Search for the cell housing the specified text and yield its (x, y) center coordinate. 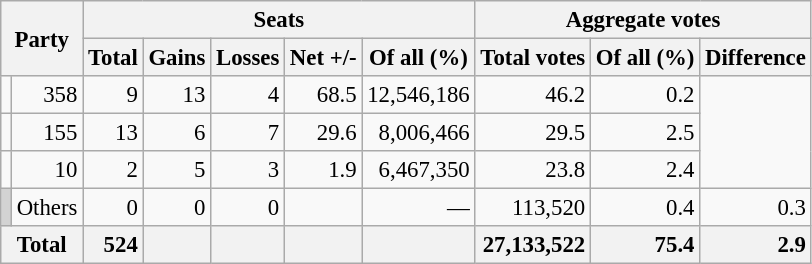
Aggregate votes (643, 20)
358 (46, 95)
68.5 (324, 95)
155 (46, 133)
— (418, 208)
Total votes (532, 58)
5 (177, 170)
4 (248, 95)
27,133,522 (532, 245)
2.5 (644, 133)
9 (113, 95)
Losses (248, 58)
6 (177, 133)
1.9 (324, 170)
0.3 (756, 208)
29.6 (324, 133)
10 (46, 170)
12,546,186 (418, 95)
23.8 (532, 170)
524 (113, 245)
0.4 (644, 208)
Seats (279, 20)
2.9 (756, 245)
46.2 (532, 95)
7 (248, 133)
Net +/- (324, 58)
113,520 (532, 208)
6,467,350 (418, 170)
Difference (756, 58)
8,006,466 (418, 133)
75.4 (644, 245)
3 (248, 170)
29.5 (532, 133)
Party (42, 38)
2 (113, 170)
0.2 (644, 95)
Gains (177, 58)
2.4 (644, 170)
Others (46, 208)
